Locate the cell with the specified text and output its (X, Y) center coordinate. 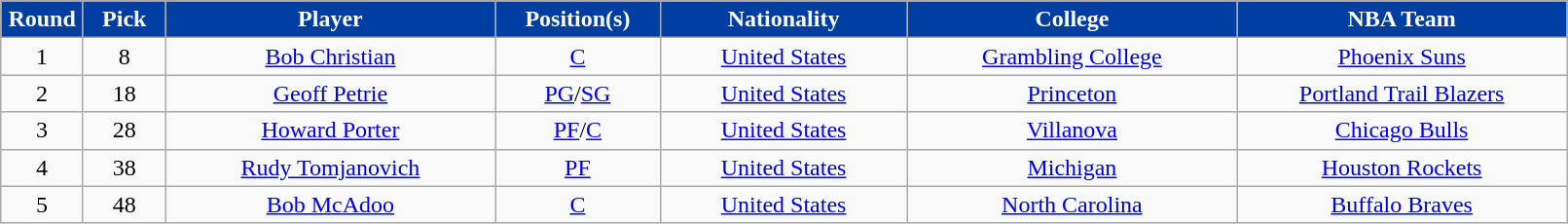
NBA Team (1402, 19)
8 (125, 56)
Nationality (784, 19)
Portland Trail Blazers (1402, 93)
Villanova (1073, 131)
Bob McAdoo (331, 205)
5 (43, 205)
Grambling College (1073, 56)
38 (125, 168)
Round (43, 19)
PF (578, 168)
Position(s) (578, 19)
Chicago Bulls (1402, 131)
College (1073, 19)
3 (43, 131)
2 (43, 93)
Phoenix Suns (1402, 56)
Michigan (1073, 168)
Houston Rockets (1402, 168)
Buffalo Braves (1402, 205)
28 (125, 131)
18 (125, 93)
4 (43, 168)
North Carolina (1073, 205)
1 (43, 56)
Rudy Tomjanovich (331, 168)
Geoff Petrie (331, 93)
PG/SG (578, 93)
Player (331, 19)
Princeton (1073, 93)
Pick (125, 19)
48 (125, 205)
PF/C (578, 131)
Howard Porter (331, 131)
Bob Christian (331, 56)
